Scan for the cell matching the given text and deliver its [X, Y] coordinate at center. 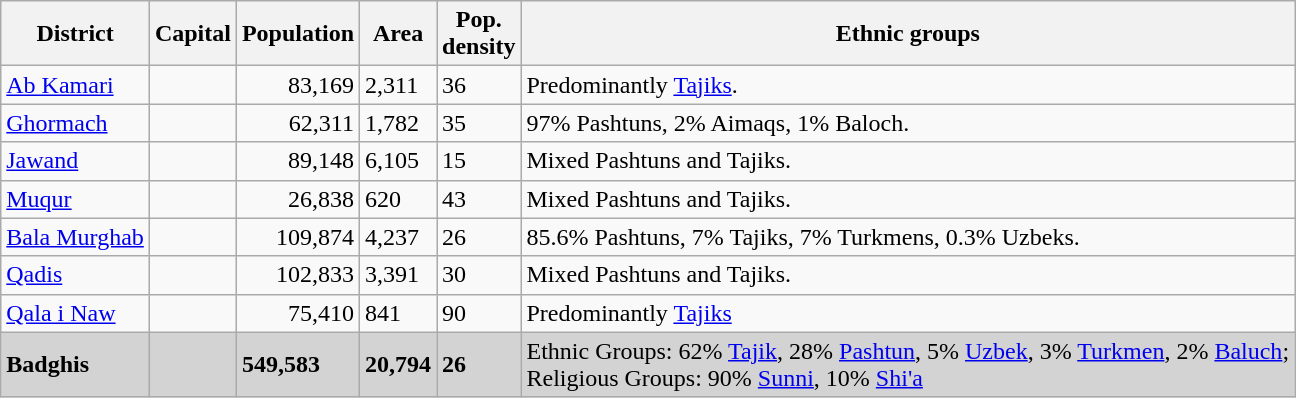
85.6% Pashtuns, 7% Tajiks, 7% Turkmens, 0.3% Uzbeks. [908, 237]
43 [479, 199]
30 [479, 275]
Predominantly Tajiks. [908, 85]
62,311 [298, 123]
Ab Kamari [76, 85]
2,311 [398, 85]
Qala i Naw [76, 313]
Ethnic groups [908, 34]
1,782 [398, 123]
4,237 [398, 237]
Ethnic Groups: 62% Tajik, 28% Pashtun, 5% Uzbek, 3% Turkmen, 2% Baluch;Religious Groups: 90% Sunni, 10% Shi'a [908, 364]
109,874 [298, 237]
6,105 [398, 161]
Jawand [76, 161]
35 [479, 123]
Ghormach [76, 123]
Bala Murghab [76, 237]
Pop.density [479, 34]
Muqur [76, 199]
841 [398, 313]
620 [398, 199]
83,169 [298, 85]
97% Pashtuns, 2% Aimaqs, 1% Baloch. [908, 123]
20,794 [398, 364]
District [76, 34]
15 [479, 161]
102,833 [298, 275]
Qadis [76, 275]
3,391 [398, 275]
90 [479, 313]
36 [479, 85]
75,410 [298, 313]
26,838 [298, 199]
549,583 [298, 364]
Capital [192, 34]
89,148 [298, 161]
Population [298, 34]
Badghis [76, 364]
Area [398, 34]
Predominantly Tajiks [908, 313]
